Return [x, y] of the center of cell containing provided text 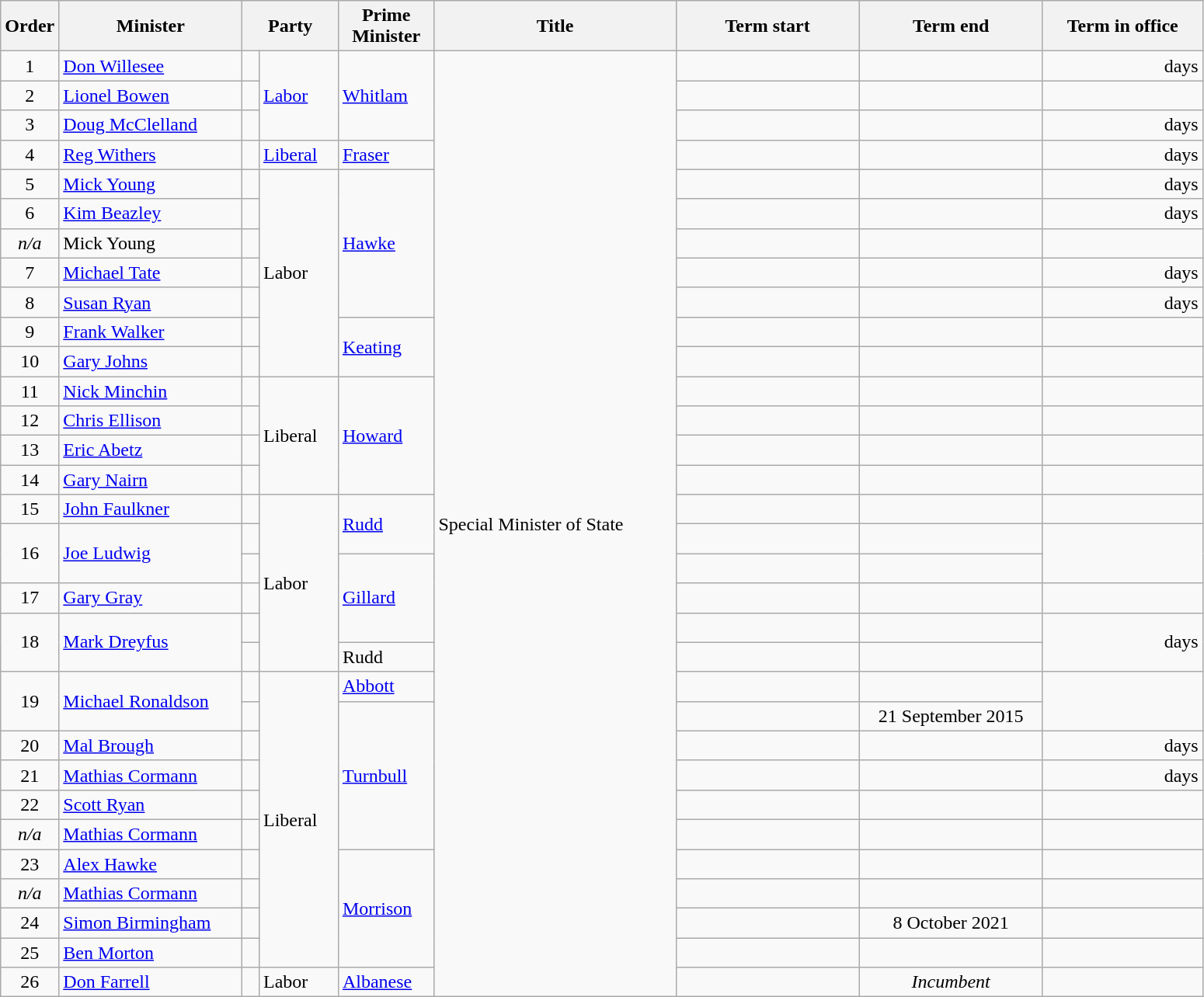
8 October 2021 [951, 923]
7 [30, 273]
Special Minister of State [555, 524]
John Faulkner [151, 509]
Party [291, 26]
Keating [386, 346]
25 [30, 953]
Title [555, 26]
Abbott [386, 686]
Reg Withers [151, 155]
6 [30, 214]
Gillard [386, 598]
10 [30, 361]
Chris Ellison [151, 421]
Gary Gray [151, 598]
2 [30, 96]
16 [30, 554]
17 [30, 598]
4 [30, 155]
Gary Johns [151, 361]
Alex Hawke [151, 864]
5 [30, 184]
Gary Nairn [151, 480]
15 [30, 509]
26 [30, 982]
Morrison [386, 908]
Order [30, 26]
8 [30, 302]
Hawke [386, 243]
Incumbent [951, 982]
Michael Ronaldson [151, 701]
Joe Ludwig [151, 554]
Prime Minister [386, 26]
Term end [951, 26]
Nick Minchin [151, 391]
Michael Tate [151, 273]
Frank Walker [151, 332]
Term in office [1122, 26]
12 [30, 421]
3 [30, 125]
Howard [386, 435]
Turnbull [386, 775]
Simon Birmingham [151, 923]
24 [30, 923]
21 September 2015 [951, 716]
Minister [151, 26]
Lionel Bowen [151, 96]
Whitlam [386, 96]
Albanese [386, 982]
Don Farrell [151, 982]
23 [30, 864]
22 [30, 804]
Fraser [386, 155]
Eric Abetz [151, 450]
18 [30, 642]
Susan Ryan [151, 302]
1 [30, 66]
Mark Dreyfus [151, 642]
9 [30, 332]
Don Willesee [151, 66]
11 [30, 391]
19 [30, 701]
13 [30, 450]
Doug McClelland [151, 125]
Scott Ryan [151, 804]
Term start [767, 26]
Mal Brough [151, 745]
21 [30, 775]
Ben Morton [151, 953]
Kim Beazley [151, 214]
20 [30, 745]
14 [30, 480]
